Output the (x, y) coordinate of the center of the cell containing the given text.  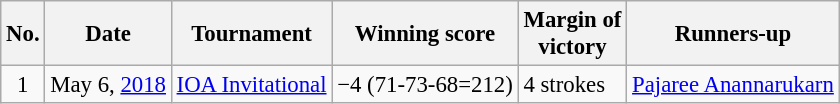
Winning score (425, 34)
Tournament (252, 34)
Runners-up (733, 34)
May 6, 2018 (108, 85)
Pajaree Anannarukarn (733, 85)
Date (108, 34)
4 strokes (572, 85)
Margin ofvictory (572, 34)
IOA Invitational (252, 85)
No. (23, 34)
−4 (71-73-68=212) (425, 85)
1 (23, 85)
